Output the (X, Y) coordinate of the center of the cell containing the given text.  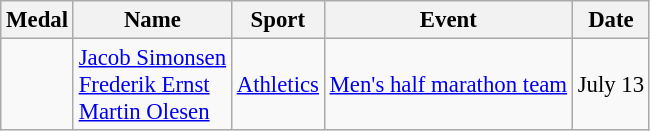
Event (448, 20)
Name (152, 20)
Sport (278, 20)
Men's half marathon team (448, 85)
Medal (38, 20)
Athletics (278, 85)
July 13 (610, 85)
Date (610, 20)
Jacob SimonsenFrederik ErnstMartin Olesen (152, 85)
